Find where the given text appears and provide that cell's center as [X, Y] coordinate. 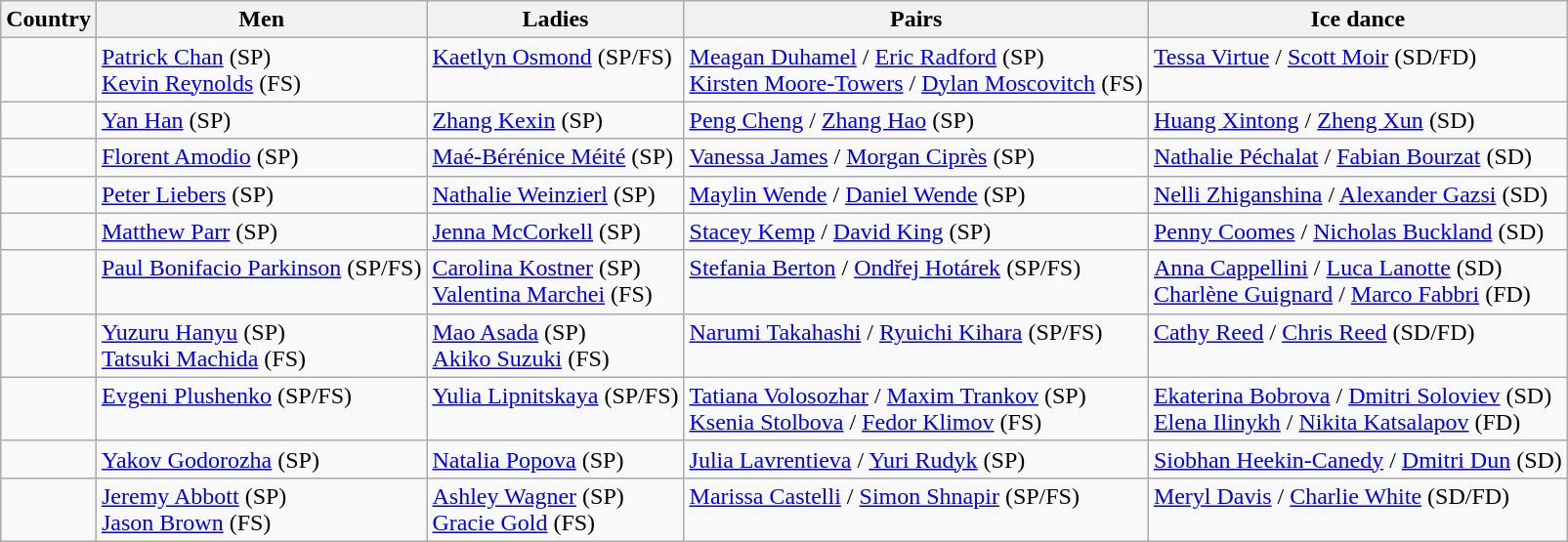
Nathalie Péchalat / Fabian Bourzat (SD) [1358, 157]
Peng Cheng / Zhang Hao (SP) [916, 120]
Stacey Kemp / David King (SP) [916, 231]
Carolina Kostner (SP)Valentina Marchei (FS) [555, 281]
Vanessa James / Morgan Ciprès (SP) [916, 157]
Anna Cappellini / Luca Lanotte (SD)Charlène Guignard / Marco Fabbri (FD) [1358, 281]
Matthew Parr (SP) [261, 231]
Tessa Virtue / Scott Moir (SD/FD) [1358, 70]
Jeremy Abbott (SP)Jason Brown (FS) [261, 510]
Patrick Chan (SP)Kevin Reynolds (FS) [261, 70]
Florent Amodio (SP) [261, 157]
Evgeni Plushenko (SP/FS) [261, 408]
Peter Liebers (SP) [261, 194]
Nelli Zhiganshina / Alexander Gazsi (SD) [1358, 194]
Country [49, 20]
Mao Asada (SP)Akiko Suzuki (FS) [555, 346]
Marissa Castelli / Simon Shnapir (SP/FS) [916, 510]
Jenna McCorkell (SP) [555, 231]
Natalia Popova (SP) [555, 459]
Ice dance [1358, 20]
Ashley Wagner (SP)Gracie Gold (FS) [555, 510]
Zhang Kexin (SP) [555, 120]
Kaetlyn Osmond (SP/FS) [555, 70]
Siobhan Heekin-Canedy / Dmitri Dun (SD) [1358, 459]
Cathy Reed / Chris Reed (SD/FD) [1358, 346]
Narumi Takahashi / Ryuichi Kihara (SP/FS) [916, 346]
Yulia Lipnitskaya (SP/FS) [555, 408]
Pairs [916, 20]
Maylin Wende / Daniel Wende (SP) [916, 194]
Maé-Bérénice Méité (SP) [555, 157]
Ladies [555, 20]
Meryl Davis / Charlie White (SD/FD) [1358, 510]
Penny Coomes / Nicholas Buckland (SD) [1358, 231]
Tatiana Volosozhar / Maxim Trankov (SP)Ksenia Stolbova / Fedor Klimov (FS) [916, 408]
Yakov Godorozha (SP) [261, 459]
Julia Lavrentieva / Yuri Rudyk (SP) [916, 459]
Huang Xintong / Zheng Xun (SD) [1358, 120]
Meagan Duhamel / Eric Radford (SP)Kirsten Moore-Towers / Dylan Moscovitch (FS) [916, 70]
Yuzuru Hanyu (SP)Tatsuki Machida (FS) [261, 346]
Men [261, 20]
Yan Han (SP) [261, 120]
Ekaterina Bobrova / Dmitri Soloviev (SD)Elena Ilinykh / Nikita Katsalapov (FD) [1358, 408]
Stefania Berton / Ondřej Hotárek (SP/FS) [916, 281]
Paul Bonifacio Parkinson (SP/FS) [261, 281]
Nathalie Weinzierl (SP) [555, 194]
